For the text-containing cell, return its midpoint in (X, Y) coordinate format. 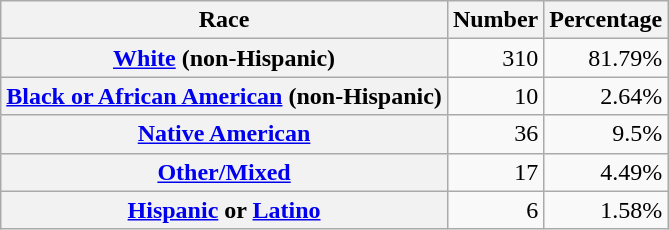
81.79% (606, 58)
2.64% (606, 96)
Number (495, 20)
9.5% (606, 134)
Hispanic or Latino (224, 210)
Black or African American (non-Hispanic) (224, 96)
36 (495, 134)
4.49% (606, 172)
6 (495, 210)
White (non-Hispanic) (224, 58)
Other/Mixed (224, 172)
310 (495, 58)
1.58% (606, 210)
10 (495, 96)
17 (495, 172)
Native American (224, 134)
Race (224, 20)
Percentage (606, 20)
